For the text-containing cell, return its midpoint in [x, y] coordinate format. 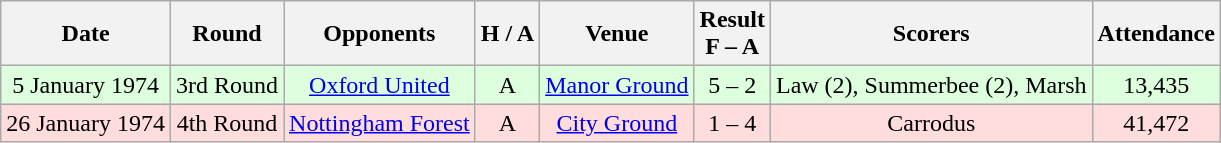
Nottingham Forest [380, 123]
Date [86, 34]
Carrodus [931, 123]
City Ground [617, 123]
Venue [617, 34]
5 – 2 [732, 85]
H / A [507, 34]
Manor Ground [617, 85]
26 January 1974 [86, 123]
4th Round [226, 123]
Law (2), Summerbee (2), Marsh [931, 85]
Oxford United [380, 85]
Round [226, 34]
13,435 [1156, 85]
5 January 1974 [86, 85]
1 – 4 [732, 123]
Scorers [931, 34]
41,472 [1156, 123]
Attendance [1156, 34]
ResultF – A [732, 34]
3rd Round [226, 85]
Opponents [380, 34]
